Capture the cell that displays the provided text and extract its [x, y] central coordinate. 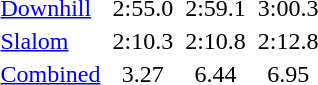
2:10.3 [143, 41]
2:10.8 [216, 41]
